Find where the given text appears and provide that cell's center as [x, y] coordinate. 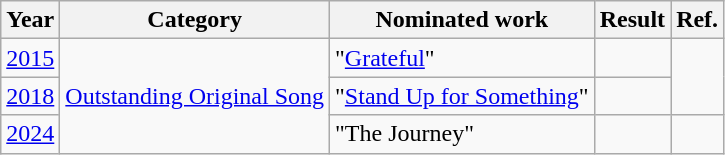
Result [632, 20]
"The Journey" [462, 134]
Nominated work [462, 20]
"Grateful" [462, 58]
Year [30, 20]
Outstanding Original Song [195, 96]
2018 [30, 96]
"Stand Up for Something" [462, 96]
2015 [30, 58]
Ref. [698, 20]
2024 [30, 134]
Category [195, 20]
